From the cell containing the given text, extract its center point as (x, y) coordinate. 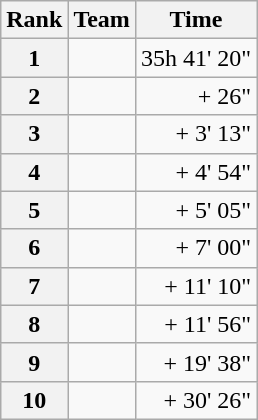
+ 30' 26" (196, 400)
+ 5' 05" (196, 210)
+ 4' 54" (196, 172)
6 (34, 248)
7 (34, 286)
+ 19' 38" (196, 362)
Rank (34, 20)
Time (196, 20)
+ 26" (196, 96)
+ 3' 13" (196, 134)
8 (34, 324)
Team (102, 20)
5 (34, 210)
10 (34, 400)
+ 11' 56" (196, 324)
4 (34, 172)
+ 11' 10" (196, 286)
+ 7' 00" (196, 248)
2 (34, 96)
35h 41' 20" (196, 58)
3 (34, 134)
1 (34, 58)
9 (34, 362)
